Identify which cell holds the provided text, then report its [X, Y] central coordinate. 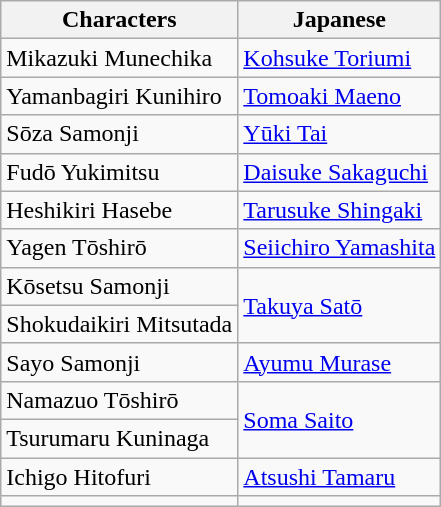
Seiichiro Yamashita [340, 248]
Namazuo Tōshirō [120, 400]
Yamanbagiri Kunihiro [120, 96]
Tomoaki Maeno [340, 96]
Takuya Satō [340, 305]
Atsushi Tamaru [340, 477]
Yūki Tai [340, 134]
Japanese [340, 20]
Tsurumaru Kuninaga [120, 438]
Ichigo Hitofuri [120, 477]
Sōza Samonji [120, 134]
Tarusuke Shingaki [340, 210]
Shokudaikiri Mitsutada [120, 324]
Kohsuke Toriumi [340, 58]
Characters [120, 20]
Mikazuki Munechika [120, 58]
Ayumu Murase [340, 362]
Soma Saito [340, 419]
Fudō Yukimitsu [120, 172]
Daisuke Sakaguchi [340, 172]
Kōsetsu Samonji [120, 286]
Yagen Tōshirō [120, 248]
Sayo Samonji [120, 362]
Heshikiri Hasebe [120, 210]
